Detect which cell encompasses the target text, then output its [x, y] center coordinate. 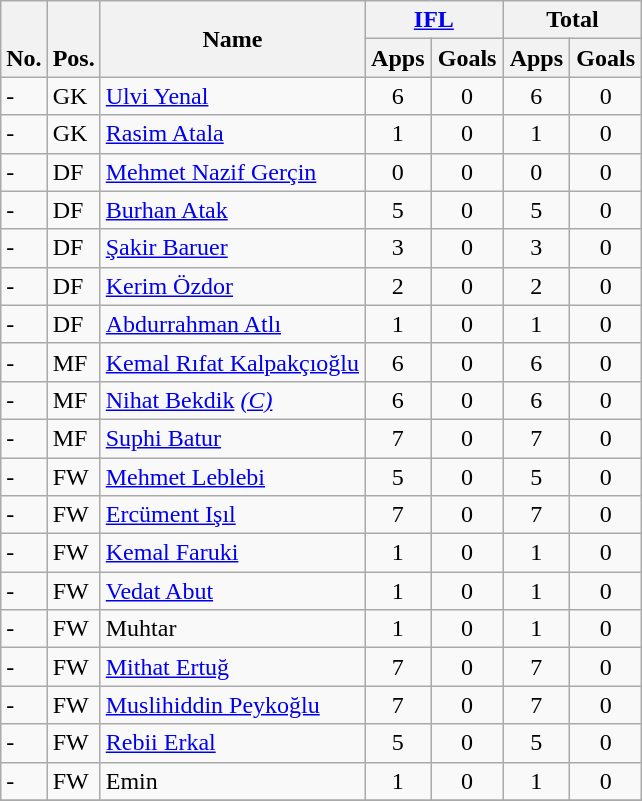
Mehmet Nazif Gerçin [232, 172]
No. [24, 39]
Muslihiddin Peykoğlu [232, 705]
Total [572, 20]
Ercüment Işıl [232, 515]
Vedat Abut [232, 591]
Kemal Rıfat Kalpakçıoğlu [232, 362]
Name [232, 39]
Ulvi Yenal [232, 96]
Emin [232, 781]
IFL [434, 20]
Abdurrahman Atlı [232, 324]
Rebii Erkal [232, 743]
Kerim Özdor [232, 286]
Rasim Atala [232, 134]
Suphi Batur [232, 438]
Pos. [74, 39]
Nihat Bekdik (C) [232, 400]
Burhan Atak [232, 210]
Şakir Baruer [232, 248]
Kemal Faruki [232, 553]
Mithat Ertuğ [232, 667]
Mehmet Leblebi [232, 477]
Muhtar [232, 629]
